Extract the [X, Y] coordinate from the center of the cell holding the provided text.  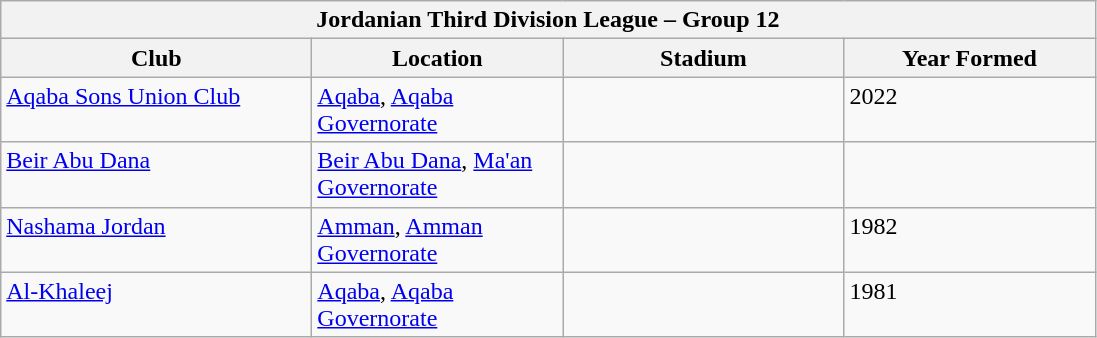
Stadium [704, 58]
Amman, Amman Governorate [438, 240]
Jordanian Third Division League – Group 12 [548, 20]
Club [156, 58]
Beir Abu Dana, Ma'an Governorate [438, 174]
1981 [970, 304]
Beir Abu Dana [156, 174]
Nashama Jordan [156, 240]
Location [438, 58]
Al-Khaleej [156, 304]
2022 [970, 110]
1982 [970, 240]
Year Formed [970, 58]
Aqaba Sons Union Club [156, 110]
